From the cell containing the given text, extract its center point as [X, Y] coordinate. 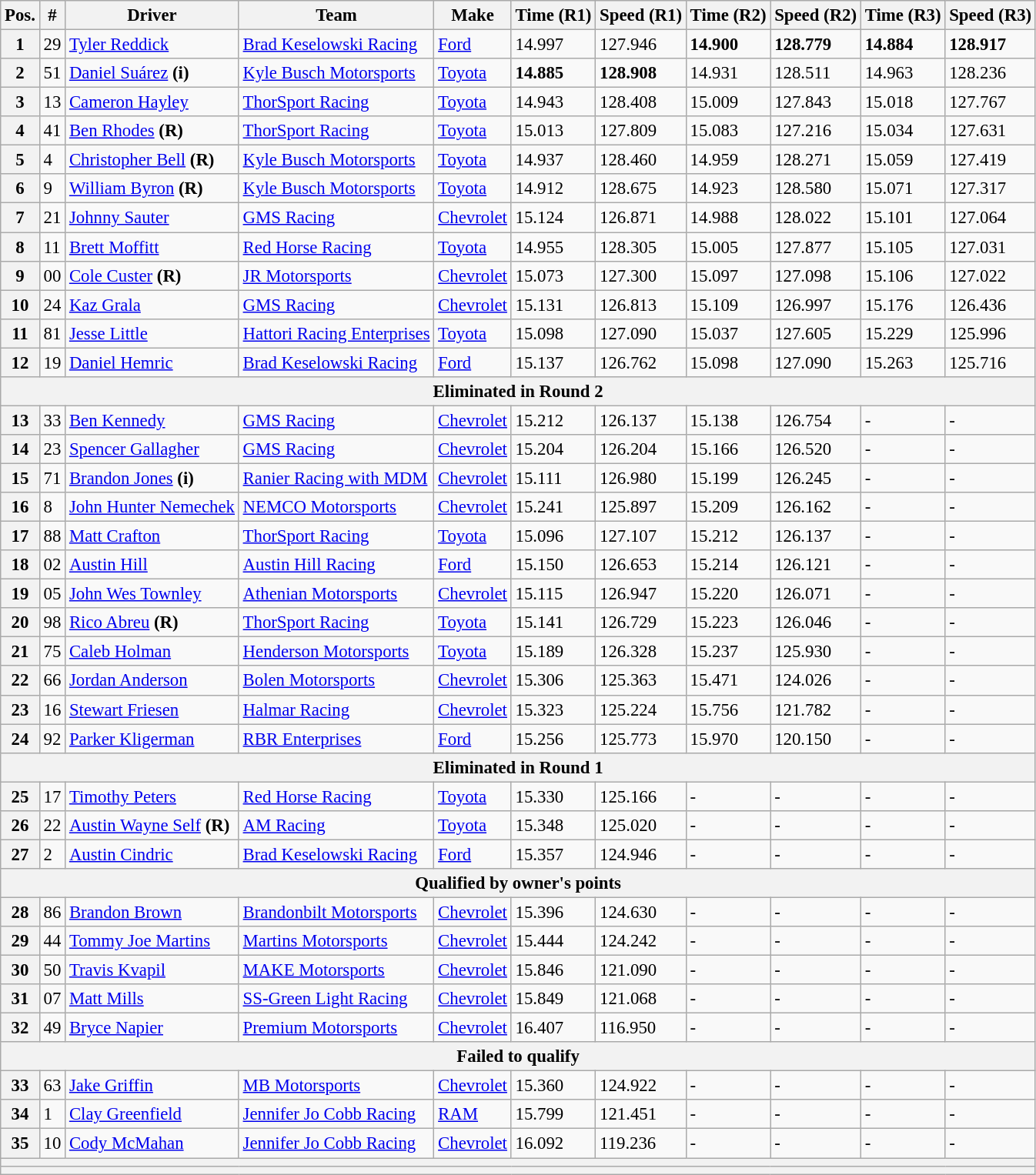
Brett Moffitt [152, 247]
00 [52, 275]
15.237 [728, 652]
John Hunter Nemechek [152, 507]
6 [20, 189]
15.138 [728, 420]
SS-Green Light Racing [336, 999]
Time (R2) [728, 15]
71 [52, 478]
98 [52, 623]
15.111 [553, 478]
126.204 [641, 449]
MAKE Motorsports [336, 970]
15.034 [903, 131]
15.071 [903, 189]
126.762 [641, 362]
Athenian Motorsports [336, 594]
14.885 [553, 73]
Jesse Little [152, 333]
15.131 [553, 305]
128.580 [816, 189]
14.959 [728, 160]
NEMCO Motorsports [336, 507]
15.306 [553, 681]
15.115 [553, 594]
Kaz Grala [152, 305]
Austin Hill Racing [336, 565]
12 [20, 362]
124.922 [641, 1086]
15.124 [553, 218]
02 [52, 565]
126.328 [641, 652]
Time (R1) [553, 15]
86 [52, 912]
14.937 [553, 160]
Daniel Suárez (i) [152, 73]
50 [52, 970]
31 [20, 999]
63 [52, 1086]
15.013 [553, 131]
128.675 [641, 189]
AM Racing [336, 826]
14.884 [903, 45]
Speed (R3) [991, 15]
41 [52, 131]
Team [336, 15]
25 [20, 796]
127.605 [816, 333]
125.363 [641, 681]
124.630 [641, 912]
127.300 [641, 275]
Matt Crafton [152, 536]
126.071 [816, 594]
RBR Enterprises [336, 739]
15.241 [553, 507]
Timothy Peters [152, 796]
126.729 [641, 623]
RAM [473, 1115]
126.754 [816, 420]
Henderson Motorsports [336, 652]
7 [20, 218]
15.223 [728, 623]
Bolen Motorsports [336, 681]
124.242 [641, 941]
14.963 [903, 73]
15.106 [903, 275]
128.236 [991, 73]
15.018 [903, 102]
Failed to qualify [519, 1056]
15.263 [903, 362]
Eliminated in Round 2 [519, 392]
Spencer Gallagher [152, 449]
127.809 [641, 131]
15.799 [553, 1115]
15.059 [903, 160]
126.980 [641, 478]
Travis Kvapil [152, 970]
Tommy Joe Martins [152, 941]
126.245 [816, 478]
15.109 [728, 305]
125.897 [641, 507]
15.101 [903, 218]
15.846 [553, 970]
Stewart Friesen [152, 709]
Austin Hill [152, 565]
Pos. [20, 15]
121.782 [816, 709]
Austin Wayne Self (R) [152, 826]
125.996 [991, 333]
127.031 [991, 247]
128.022 [816, 218]
15.176 [903, 305]
34 [20, 1115]
05 [52, 594]
125.166 [641, 796]
75 [52, 652]
15.849 [553, 999]
15.756 [728, 709]
15.444 [553, 941]
Parker Kligerman [152, 739]
126.121 [816, 565]
Ben Rhodes (R) [152, 131]
Clay Greenfield [152, 1115]
126.046 [816, 623]
John Wes Townley [152, 594]
Caleb Holman [152, 652]
MB Motorsports [336, 1086]
Driver [152, 15]
81 [52, 333]
20 [20, 623]
127.216 [816, 131]
15.396 [553, 912]
15.471 [728, 681]
92 [52, 739]
15.189 [553, 652]
Rico Abreu (R) [152, 623]
32 [20, 1028]
15.357 [553, 854]
14.923 [728, 189]
Brandon Brown [152, 912]
Jordan Anderson [152, 681]
51 [52, 73]
15.323 [553, 709]
128.908 [641, 73]
127.098 [816, 275]
15.229 [903, 333]
126.813 [641, 305]
124.026 [816, 681]
Ranier Racing with MDM [336, 478]
15.096 [553, 536]
127.107 [641, 536]
128.460 [641, 160]
15.199 [728, 478]
120.150 [816, 739]
126.997 [816, 305]
14.955 [553, 247]
121.090 [641, 970]
15.360 [553, 1086]
Austin Cindric [152, 854]
William Byron (R) [152, 189]
30 [20, 970]
127.022 [991, 275]
Tyler Reddick [152, 45]
Cody McMahan [152, 1143]
15.037 [728, 333]
128.511 [816, 73]
5 [20, 160]
49 [52, 1028]
Brandonbilt Motorsports [336, 912]
28 [20, 912]
Matt Mills [152, 999]
14.912 [553, 189]
15.073 [553, 275]
44 [52, 941]
126.947 [641, 594]
35 [20, 1143]
Christopher Bell (R) [152, 160]
Qualified by owner's points [519, 883]
Bryce Napier [152, 1028]
126.162 [816, 507]
Make [473, 15]
127.877 [816, 247]
15.220 [728, 594]
126.520 [816, 449]
14.900 [728, 45]
128.408 [641, 102]
15.105 [903, 247]
15.005 [728, 247]
14.997 [553, 45]
127.843 [816, 102]
14.988 [728, 218]
16.407 [553, 1028]
15.150 [553, 565]
15.970 [728, 739]
15.097 [728, 275]
124.946 [641, 854]
15 [20, 478]
# [52, 15]
16.092 [553, 1143]
Hattori Racing Enterprises [336, 333]
14.931 [728, 73]
125.716 [991, 362]
127.767 [991, 102]
128.917 [991, 45]
127.064 [991, 218]
Speed (R2) [816, 15]
27 [20, 854]
Eliminated in Round 1 [519, 767]
15.009 [728, 102]
Daniel Hemric [152, 362]
125.773 [641, 739]
126.871 [641, 218]
127.946 [641, 45]
14 [20, 449]
Time (R3) [903, 15]
126.653 [641, 565]
Martins Motorsports [336, 941]
119.236 [641, 1143]
15.141 [553, 623]
125.020 [641, 826]
Brandon Jones (i) [152, 478]
15.083 [728, 131]
15.330 [553, 796]
26 [20, 826]
15.214 [728, 565]
Ben Kennedy [152, 420]
127.419 [991, 160]
121.068 [641, 999]
3 [20, 102]
Johnny Sauter [152, 218]
126.436 [991, 305]
JR Motorsports [336, 275]
116.950 [641, 1028]
14.943 [553, 102]
128.305 [641, 247]
Cole Custer (R) [152, 275]
15.256 [553, 739]
Premium Motorsports [336, 1028]
125.930 [816, 652]
125.224 [641, 709]
121.451 [641, 1115]
18 [20, 565]
15.348 [553, 826]
Halmar Racing [336, 709]
15.209 [728, 507]
127.317 [991, 189]
66 [52, 681]
07 [52, 999]
Cameron Hayley [152, 102]
127.631 [991, 131]
Jake Griffin [152, 1086]
15.137 [553, 362]
15.166 [728, 449]
15.204 [553, 449]
128.271 [816, 160]
88 [52, 536]
128.779 [816, 45]
Speed (R1) [641, 15]
